Output the (x, y) coordinate of the center of the cell containing the given text.  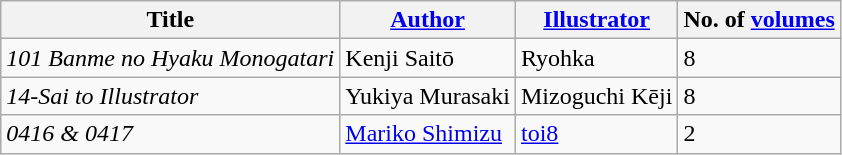
Mizoguchi Kēji (596, 96)
2 (759, 134)
14-Sai to Illustrator (170, 96)
Title (170, 20)
Yukiya Murasaki (428, 96)
toi8 (596, 134)
Mariko Shimizu (428, 134)
Kenji Saitō (428, 58)
101 Banme no Hyaku Monogatari (170, 58)
No. of volumes (759, 20)
Ryohka (596, 58)
Illustrator (596, 20)
Author (428, 20)
0416 & 0417 (170, 134)
